Locate the cell with the specified text and output its (x, y) center coordinate. 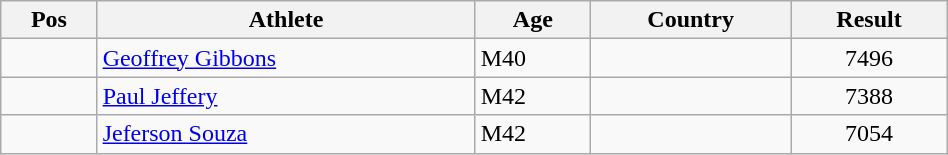
Athlete (286, 20)
Paul Jeffery (286, 96)
7388 (870, 96)
Jeferson Souza (286, 134)
Pos (49, 20)
Age (533, 20)
Geoffrey Gibbons (286, 58)
Country (691, 20)
M40 (533, 58)
Result (870, 20)
7054 (870, 134)
7496 (870, 58)
